Identify which cell holds the provided text, then report its [x, y] central coordinate. 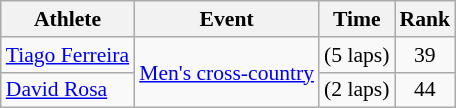
Event [226, 19]
Athlete [68, 19]
(2 laps) [356, 90]
39 [426, 55]
(5 laps) [356, 55]
Tiago Ferreira [68, 55]
Men's cross-country [226, 72]
44 [426, 90]
Rank [426, 19]
David Rosa [68, 90]
Time [356, 19]
